Find where the given text appears and provide that cell's center as [X, Y] coordinate. 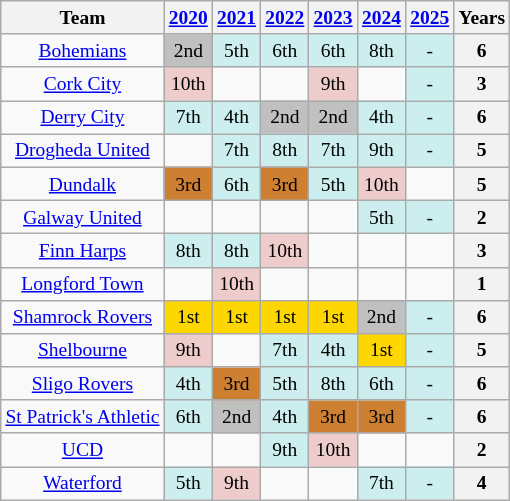
2021 [236, 18]
2024 [381, 18]
Shamrock Rovers [82, 316]
Dundalk [82, 184]
1 [482, 284]
St Patrick's Athletic [82, 416]
Bohemians [82, 50]
2020 [188, 18]
2023 [333, 18]
Derry City [82, 118]
UCD [82, 450]
2022 [285, 18]
Finn Harps [82, 250]
Galway United [82, 216]
Longford Town [82, 284]
Waterford [82, 484]
Years [482, 18]
Shelbourne [82, 350]
4 [482, 484]
Drogheda United [82, 150]
2025 [430, 18]
Sligo Rovers [82, 384]
Cork City [82, 84]
Team [82, 18]
